Extract the (x, y) coordinate from the center of the cell holding the provided text.  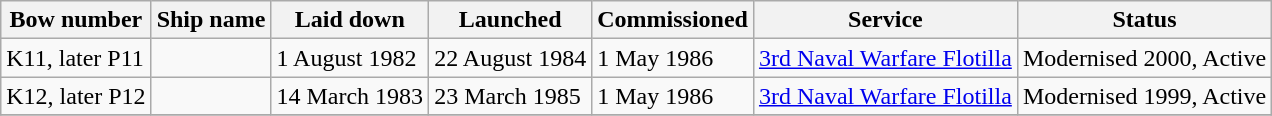
Service (885, 20)
22 August 1984 (510, 58)
1 August 1982 (350, 58)
23 March 1985 (510, 96)
14 March 1983 (350, 96)
K11, later P11 (76, 58)
Modernised 1999, Active (1144, 96)
Ship name (211, 20)
K12, later P12 (76, 96)
Launched (510, 20)
Status (1144, 20)
Modernised 2000, Active (1144, 58)
Commissioned (673, 20)
Laid down (350, 20)
Bow number (76, 20)
